Pinpoint the cell where the given text exists, returning its [X, Y] midpoint coordinate. 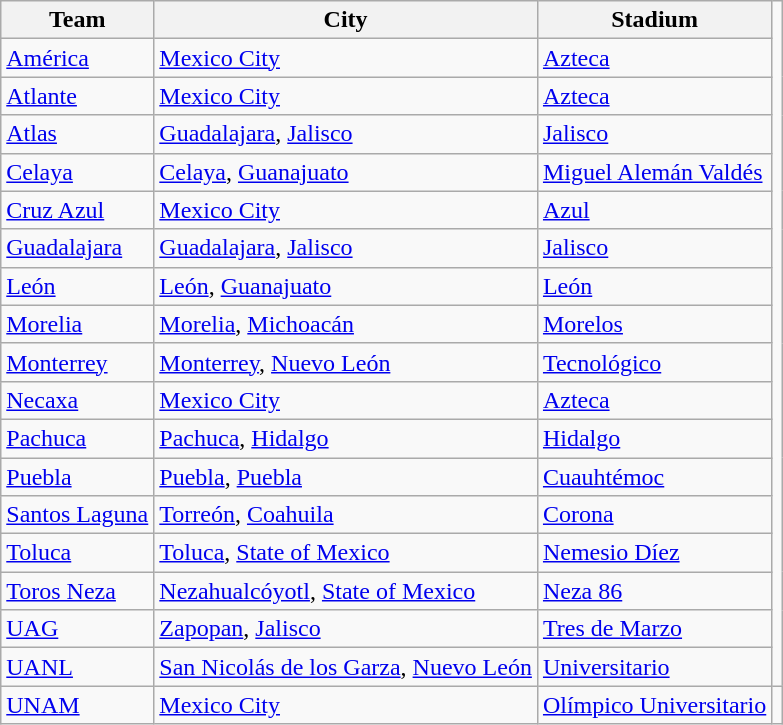
Puebla [78, 477]
Puebla, Puebla [346, 477]
Olímpico Universitario [654, 705]
Stadium [654, 20]
América [78, 58]
Morelia [78, 324]
Torreón, Coahuila [346, 515]
Cruz Azul [78, 210]
Pachuca, Hidalgo [346, 438]
Atlante [78, 96]
San Nicolás de los Garza, Nuevo León [346, 667]
Atlas [78, 134]
León, Guanajuato [346, 286]
Toluca [78, 553]
Nemesio Díez [654, 553]
Azul [654, 210]
Corona [654, 515]
Miguel Alemán Valdés [654, 172]
Celaya [78, 172]
City [346, 20]
UANL [78, 667]
Monterrey, Nuevo León [346, 362]
Tecnológico [654, 362]
UNAM [78, 705]
Santos Laguna [78, 515]
Toros Neza [78, 591]
Morelia, Michoacán [346, 324]
Team [78, 20]
Cuauhtémoc [654, 477]
Universitario [654, 667]
Pachuca [78, 438]
Morelos [654, 324]
Nezahualcóyotl, State of Mexico [346, 591]
Hidalgo [654, 438]
Guadalajara [78, 248]
Necaxa [78, 400]
Tres de Marzo [654, 629]
Celaya, Guanajuato [346, 172]
Zapopan, Jalisco [346, 629]
Neza 86 [654, 591]
UAG [78, 629]
Monterrey [78, 362]
Toluca, State of Mexico [346, 553]
